Output the (x, y) coordinate of the center of the cell containing the given text.  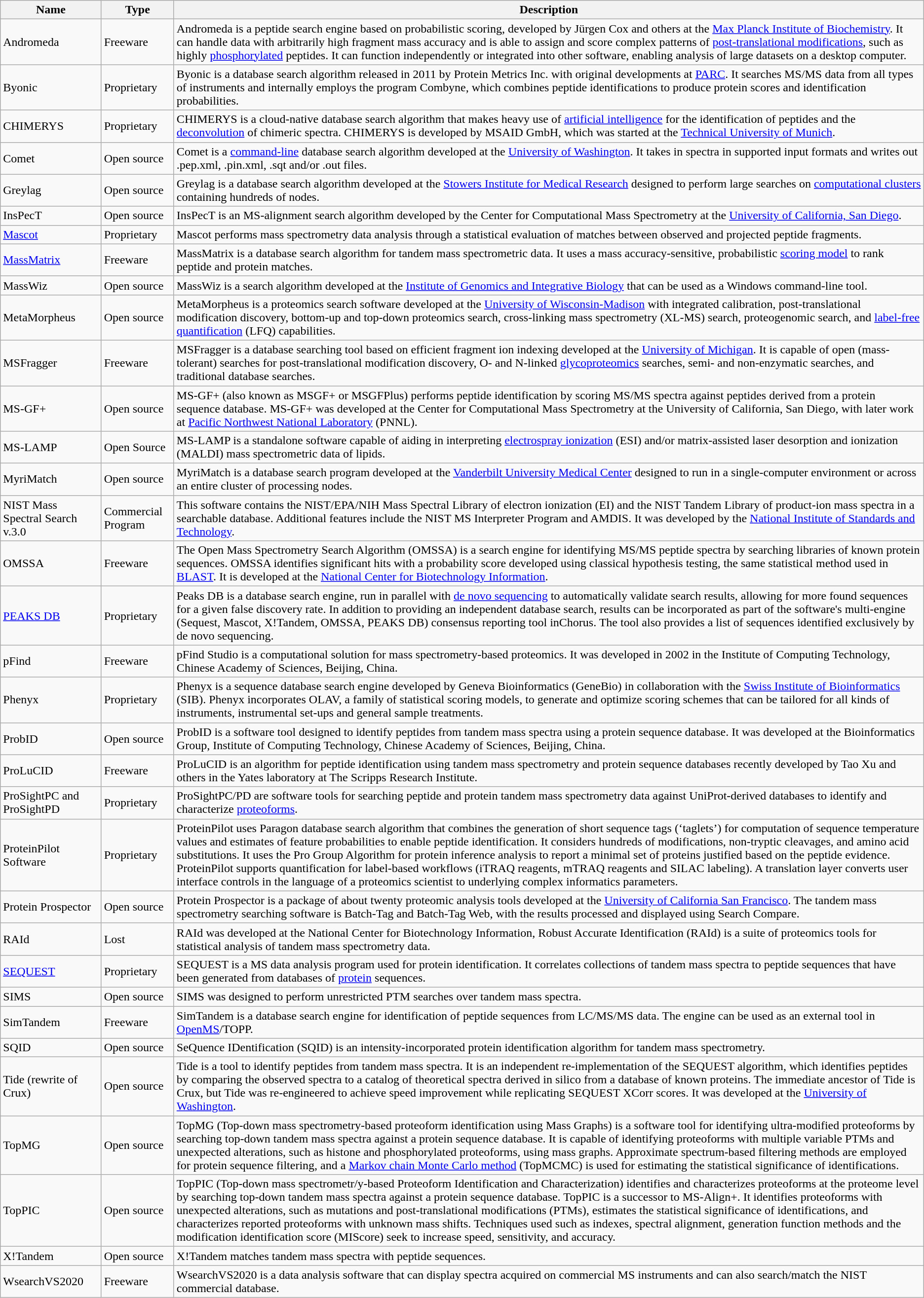
CHIMERYS (51, 126)
MyriMatch (51, 480)
InsPecT is an MS-alignment search algorithm developed by the Center for Computational Mass Spectrometry at the University of California, San Diego. (549, 216)
Greylag (51, 191)
RAId (51, 939)
ProLuCID (51, 771)
MassWiz is a search algorithm developed at the Institute of Genomics and Integrative Biology that can be used as a Windows command-line tool. (549, 285)
Lost (137, 939)
MassWiz (51, 285)
TopMG (51, 1145)
pFind (51, 661)
Mascot performs mass spectrometry data analysis through a statistical evaluation of matches between observed and projected peptide fragments. (549, 234)
MS-GF+ (51, 409)
Phenyx (51, 700)
TopPIC (51, 1211)
Mascot (51, 234)
MetaMorpheus (51, 317)
X!Tandem (51, 1256)
SimTandem (51, 1022)
MassMatrix (51, 260)
SIMS (51, 996)
SeQuence IDentification (SQID) is an intensity-incorporated protein identification algorithm for tandem mass spectrometry. (549, 1048)
ProteinPilot Software (51, 855)
X!Tandem matches tandem mass spectra with peptide sequences. (549, 1256)
MSFragger (51, 363)
Protein Prospector (51, 907)
OMSSA (51, 564)
SQID (51, 1048)
Commercial Program (137, 518)
Byonic (51, 87)
Name (51, 10)
Description (549, 10)
NIST Mass Spectral Search v.3.0 (51, 518)
Open Source (137, 447)
Comet (51, 158)
ProSightPC and ProSightPD (51, 802)
SEQUEST (51, 971)
PEAKS DB (51, 616)
WsearchVS2020 (51, 1281)
SIMS was designed to perform unrestricted PTM searches over tandem mass spectra. (549, 996)
ProbID (51, 738)
Andromeda (51, 42)
MS-LAMP (51, 447)
Tide (rewrite of Crux) (51, 1087)
Type (137, 10)
InsPecT (51, 216)
